Output the [X, Y] coordinate of the center of the cell containing the given text.  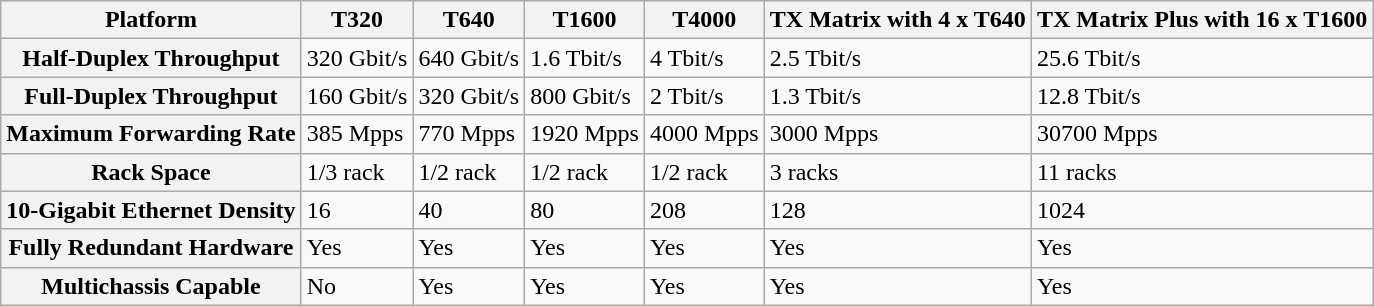
T1600 [585, 20]
Platform [151, 20]
Full-Duplex Throughput [151, 96]
4 Tbit/s [704, 58]
3000 Mpps [898, 134]
Fully Redundant Hardware [151, 248]
12.8 Tbit/s [1202, 96]
1920 Mpps [585, 134]
11 racks [1202, 172]
16 [357, 210]
385 Mpps [357, 134]
208 [704, 210]
Half-Duplex Throughput [151, 58]
2.5 Tbit/s [898, 58]
Rack Space [151, 172]
30700 Mpps [1202, 134]
128 [898, 210]
800 Gbit/s [585, 96]
T4000 [704, 20]
TX Matrix with 4 x T640 [898, 20]
TX Matrix Plus with 16 x T1600 [1202, 20]
10-Gigabit Ethernet Density [151, 210]
3 racks [898, 172]
1/3 rack [357, 172]
80 [585, 210]
40 [469, 210]
1.3 Tbit/s [898, 96]
25.6 Tbit/s [1202, 58]
Maximum Forwarding Rate [151, 134]
2 Tbit/s [704, 96]
4000 Mpps [704, 134]
1024 [1202, 210]
640 Gbit/s [469, 58]
1.6 Tbit/s [585, 58]
770 Mpps [469, 134]
T320 [357, 20]
No [357, 286]
160 Gbit/s [357, 96]
Multichassis Capable [151, 286]
T640 [469, 20]
